Find where the given text appears and provide that cell's center as (X, Y) coordinate. 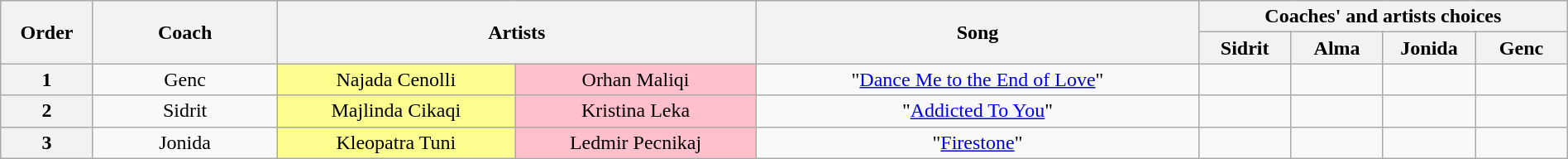
Alma (1336, 48)
Song (978, 32)
Majlinda Cikaqi (395, 111)
"Addicted To You" (978, 111)
2 (46, 111)
Order (46, 32)
"Firestone" (978, 142)
Kleopatra Tuni (395, 142)
Coaches' and artists choices (1383, 17)
3 (46, 142)
Ledmir Pecnikaj (636, 142)
Kristina Leka (636, 111)
"Dance Me to the End of Love" (978, 79)
Najada Cenolli (395, 79)
Orhan Maliqi (636, 79)
Coach (185, 32)
1 (46, 79)
Artists (516, 32)
